Determine the (X, Y) coordinate at the center of the cell enclosing the given text.  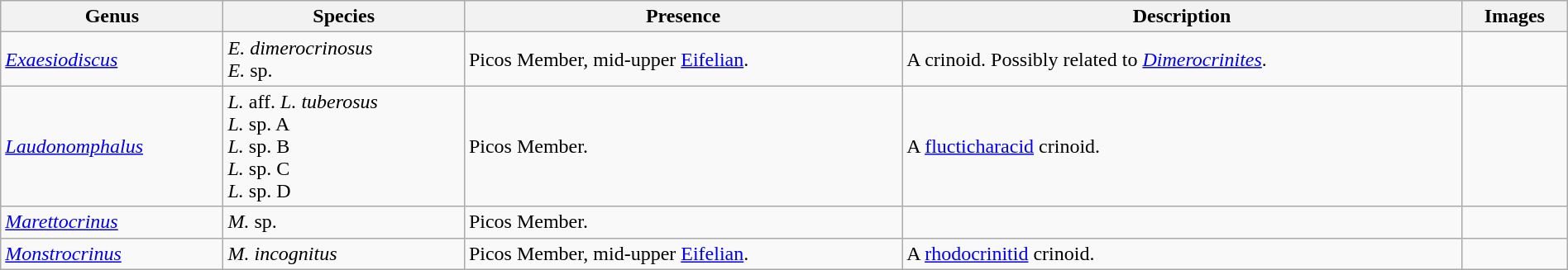
A flucticharacid crinoid. (1183, 146)
Description (1183, 17)
Presence (683, 17)
Monstrocrinus (112, 253)
M. sp. (344, 222)
Images (1514, 17)
E. dimerocrinosusE. sp. (344, 59)
Genus (112, 17)
Laudonomphalus (112, 146)
A crinoid. Possibly related to Dimerocrinites. (1183, 59)
M. incognitus (344, 253)
Exaesiodiscus (112, 59)
Marettocrinus (112, 222)
L. aff. L. tuberosusL. sp. AL. sp. BL. sp. CL. sp. D (344, 146)
Species (344, 17)
A rhodocrinitid crinoid. (1183, 253)
